Pinpoint the cell where the given text exists, returning its [X, Y] midpoint coordinate. 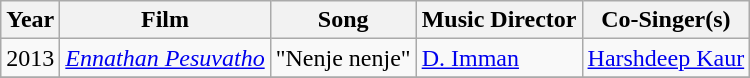
Music Director [499, 20]
"Nenje nenje" [343, 58]
Harshdeep Kaur [666, 58]
Co-Singer(s) [666, 20]
Film [165, 20]
Year [30, 20]
D. Imman [499, 58]
2013 [30, 58]
Ennathan Pesuvatho [165, 58]
Song [343, 20]
